Pinpoint the cell where the given text exists, returning its (X, Y) midpoint coordinate. 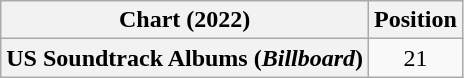
US Soundtrack Albums (Billboard) (185, 58)
Position (416, 20)
21 (416, 58)
Chart (2022) (185, 20)
